Determine the [x, y] coordinate at the center of the cell enclosing the given text.  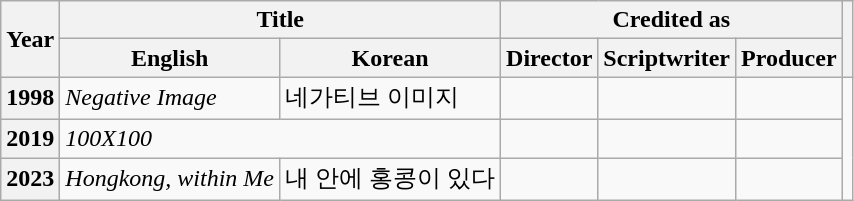
네가티브 이미지 [390, 98]
Director [550, 58]
2019 [30, 138]
Hongkong, within Me [170, 180]
Korean [390, 58]
Year [30, 39]
1998 [30, 98]
Scriptwriter [667, 58]
Title [280, 20]
내 안에 홍콩이 있다 [390, 180]
Producer [788, 58]
100X100 [280, 138]
English [170, 58]
Negative Image [170, 98]
2023 [30, 180]
Credited as [672, 20]
